Search for the cell housing the specified text and yield its (X, Y) center coordinate. 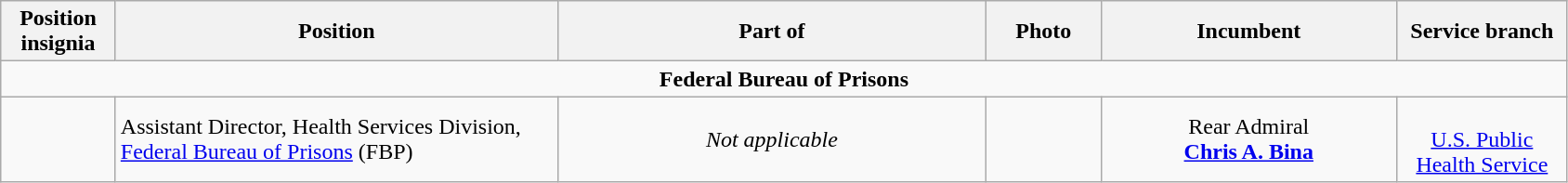
Not applicable (771, 139)
Service branch (1483, 32)
Position insignia (59, 32)
Part of (771, 32)
Rear AdmiralChris A. Bina (1248, 139)
Federal Bureau of Prisons (784, 79)
Position (336, 32)
Photo (1043, 32)
Assistant Director, Health Services Division, Federal Bureau of Prisons (FBP) (336, 139)
Incumbent (1248, 32)
U.S. PublicHealth Service (1483, 139)
